Extract the (X, Y) coordinate from the center of the cell holding the provided text.  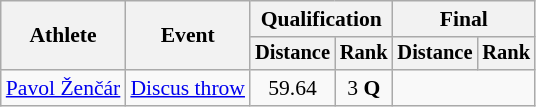
Final (464, 19)
Event (188, 36)
3 Q (364, 88)
59.64 (292, 88)
Athlete (64, 36)
Pavol Ženčár (64, 88)
Discus throw (188, 88)
Qualification (321, 19)
